Provide the [x, y] coordinate of the cell's center where the given text is located.  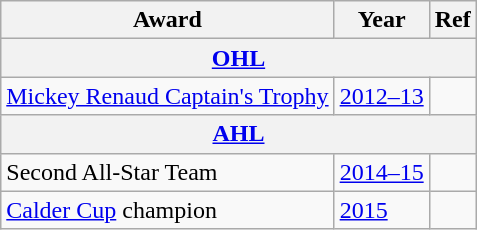
Second All-Star Team [168, 172]
Year [382, 20]
Award [168, 20]
Calder Cup champion [168, 210]
Ref [452, 20]
OHL [238, 58]
2014–15 [382, 172]
AHL [238, 134]
2012–13 [382, 96]
2015 [382, 210]
Mickey Renaud Captain's Trophy [168, 96]
